Identify which cell holds the provided text, then report its (X, Y) central coordinate. 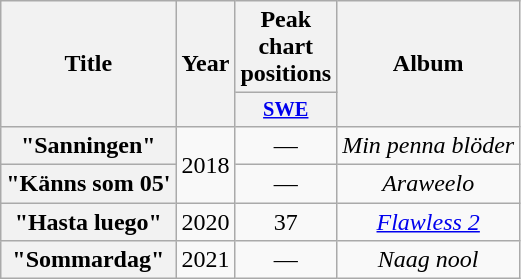
Flawless 2 (428, 222)
"Hasta luego" (88, 222)
Peak chart positions (286, 47)
Naag nool (428, 260)
2021 (206, 260)
2018 (206, 164)
2020 (206, 222)
Album (428, 64)
"Sommardag" (88, 260)
Title (88, 64)
Min penna blöder (428, 145)
"Sanningen" (88, 145)
"Känns som 05' (88, 184)
SWE (286, 110)
Araweelo (428, 184)
Year (206, 64)
37 (286, 222)
